Search for the cell housing the specified text and yield its (X, Y) center coordinate. 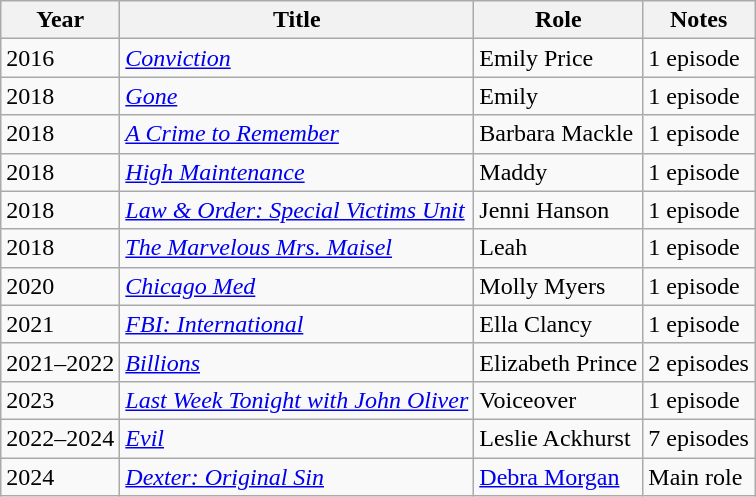
Role (558, 20)
Barbara Mackle (558, 134)
2021 (60, 324)
The Marvelous Mrs. Maisel (297, 248)
Title (297, 20)
Voiceover (558, 400)
A Crime to Remember (297, 134)
2021–2022 (60, 362)
Chicago Med (297, 286)
Billions (297, 362)
Last Week Tonight with John Oliver (297, 400)
2 episodes (699, 362)
2016 (60, 58)
2020 (60, 286)
2023 (60, 400)
Gone (297, 96)
High Maintenance (297, 172)
Conviction (297, 58)
7 episodes (699, 438)
Main role (699, 477)
Law & Order: Special Victims Unit (297, 210)
FBI: International (297, 324)
Ella Clancy (558, 324)
Notes (699, 20)
2024 (60, 477)
2022–2024 (60, 438)
Jenni Hanson (558, 210)
Elizabeth Prince (558, 362)
Emily (558, 96)
Molly Myers (558, 286)
Debra Morgan (558, 477)
Maddy (558, 172)
Leslie Ackhurst (558, 438)
Emily Price (558, 58)
Evil (297, 438)
Year (60, 20)
Dexter: Original Sin (297, 477)
Leah (558, 248)
